Scan for the cell matching the given text and deliver its [X, Y] coordinate at center. 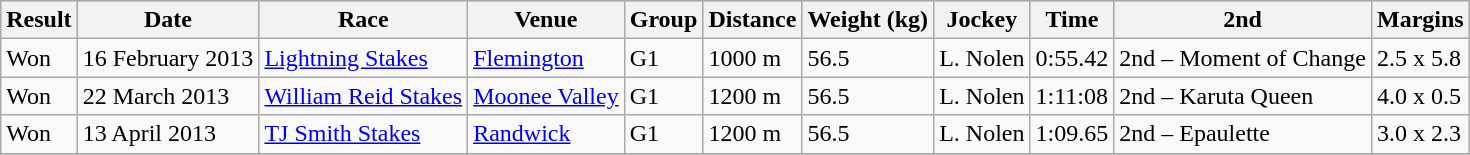
Group [664, 20]
1000 m [752, 58]
Flemington [546, 58]
Lightning Stakes [364, 58]
Date [168, 20]
Jockey [982, 20]
Time [1072, 20]
Venue [546, 20]
William Reid Stakes [364, 96]
Margins [1420, 20]
22 March 2013 [168, 96]
13 April 2013 [168, 134]
2.5 x 5.8 [1420, 58]
Result [39, 20]
16 February 2013 [168, 58]
2nd – Epaulette [1243, 134]
2nd – Karuta Queen [1243, 96]
1:09.65 [1072, 134]
2nd [1243, 20]
2nd – Moment of Change [1243, 58]
Randwick [546, 134]
Moonee Valley [546, 96]
Distance [752, 20]
3.0 x 2.3 [1420, 134]
1:11:08 [1072, 96]
Weight (kg) [868, 20]
4.0 x 0.5 [1420, 96]
Race [364, 20]
TJ Smith Stakes [364, 134]
0:55.42 [1072, 58]
